Extract the [x, y] coordinate from the center of the cell holding the provided text.  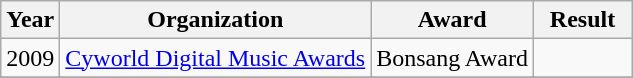
Award [452, 20]
Year [30, 20]
Result [583, 20]
Cyworld Digital Music Awards [216, 58]
Organization [216, 20]
2009 [30, 58]
Bonsang Award [452, 58]
